Output the (X, Y) coordinate of the center of the cell containing the given text.  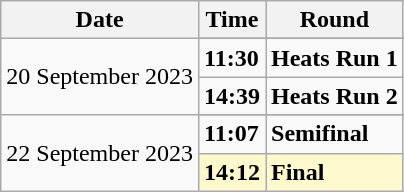
Date (100, 20)
Time (232, 20)
Heats Run 2 (335, 96)
20 September 2023 (100, 77)
Heats Run 1 (335, 58)
Round (335, 20)
11:30 (232, 58)
14:39 (232, 96)
14:12 (232, 172)
Final (335, 172)
22 September 2023 (100, 153)
Semifinal (335, 134)
11:07 (232, 134)
